For the text-containing cell, return its midpoint in [X, Y] coordinate format. 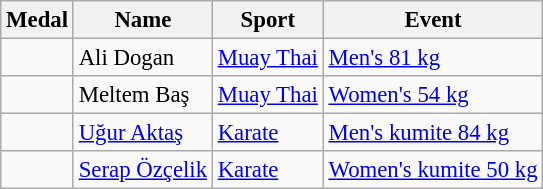
Serap Özçelik [142, 170]
Meltem Baş [142, 95]
Men's kumite 84 kg [433, 133]
Women's 54 kg [433, 95]
Sport [268, 20]
Medal [38, 20]
Event [433, 20]
Ali Dogan [142, 58]
Name [142, 20]
Women's kumite 50 kg [433, 170]
Men's 81 kg [433, 58]
Uğur Aktaş [142, 133]
